Determine the [x, y] coordinate at the center of the cell enclosing the given text.  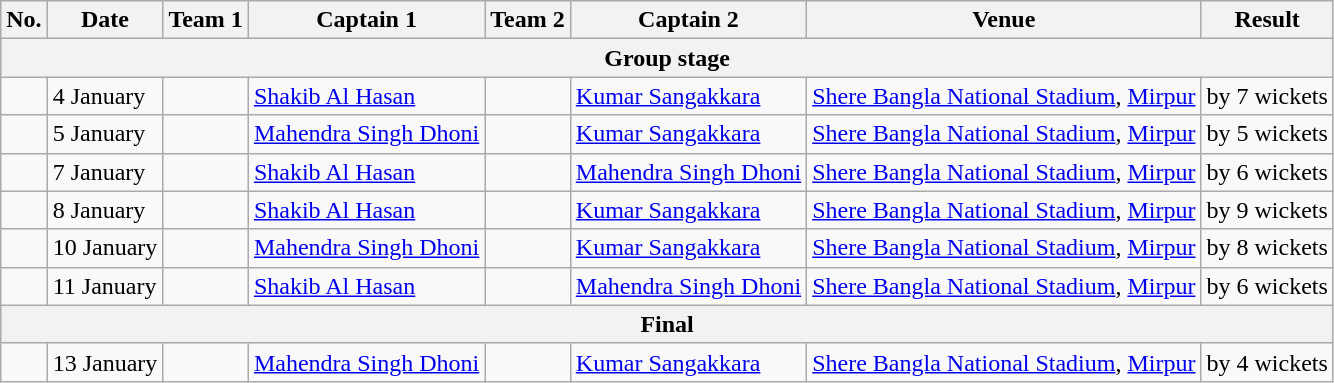
Venue [1004, 20]
13 January [105, 362]
Date [105, 20]
5 January [105, 134]
Group stage [668, 58]
Captain 1 [366, 20]
by 8 wickets [1267, 248]
by 5 wickets [1267, 134]
Team 2 [528, 20]
Team 1 [206, 20]
7 January [105, 172]
11 January [105, 286]
by 4 wickets [1267, 362]
10 January [105, 248]
Final [668, 324]
No. [24, 20]
by 7 wickets [1267, 96]
8 January [105, 210]
Captain 2 [688, 20]
Result [1267, 20]
4 January [105, 96]
by 9 wickets [1267, 210]
